Scan for the cell matching the given text and deliver its (X, Y) coordinate at center. 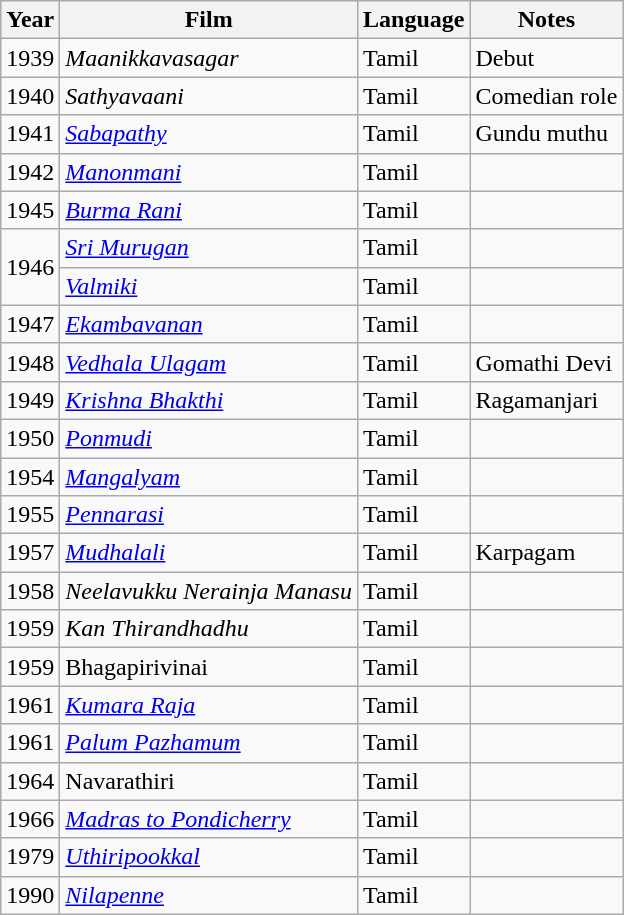
Gundu muthu (546, 134)
Valmiki (209, 286)
Bhagapirivinai (209, 667)
Gomathi Devi (546, 362)
Karpagam (546, 553)
Vedhala Ulagam (209, 362)
Debut (546, 58)
1946 (30, 267)
1945 (30, 210)
1964 (30, 781)
Uthiripookkal (209, 857)
Ragamanjari (546, 400)
Ekambavanan (209, 324)
Sathyavaani (209, 96)
Pennarasi (209, 515)
Neelavukku Nerainja Manasu (209, 591)
Sabapathy (209, 134)
Burma Rani (209, 210)
Kan Thirandhadhu (209, 629)
Mangalyam (209, 477)
1966 (30, 819)
1942 (30, 172)
Madras to Pondicherry (209, 819)
Film (209, 20)
Language (413, 20)
1957 (30, 553)
1950 (30, 438)
1955 (30, 515)
Year (30, 20)
1947 (30, 324)
1958 (30, 591)
1990 (30, 895)
Manonmani (209, 172)
Palum Pazhamum (209, 743)
Mudhalali (209, 553)
Notes (546, 20)
Comedian role (546, 96)
Maanikkavasagar (209, 58)
1979 (30, 857)
1939 (30, 58)
Kumara Raja (209, 705)
Krishna Bhakthi (209, 400)
Ponmudi (209, 438)
1948 (30, 362)
Sri Murugan (209, 248)
1949 (30, 400)
1940 (30, 96)
Nilapenne (209, 895)
1941 (30, 134)
1954 (30, 477)
Navarathiri (209, 781)
